Identify which cell holds the provided text, then report its [x, y] central coordinate. 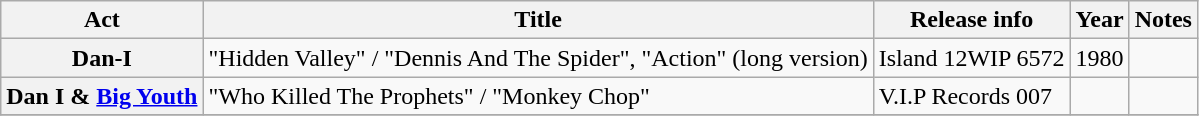
"Hidden Valley" / "Dennis And The Spider", "Action" (long version) [538, 58]
V.I.P Records 007 [972, 96]
Act [102, 20]
Title [538, 20]
"Who Killed The Prophets" / "Monkey Chop" [538, 96]
Dan-I [102, 58]
Year [1100, 20]
Release info [972, 20]
1980 [1100, 58]
Dan I & Big Youth [102, 96]
Notes [1163, 20]
Island 12WIP 6572 [972, 58]
